Find where the given text appears and provide that cell's center as (x, y) coordinate. 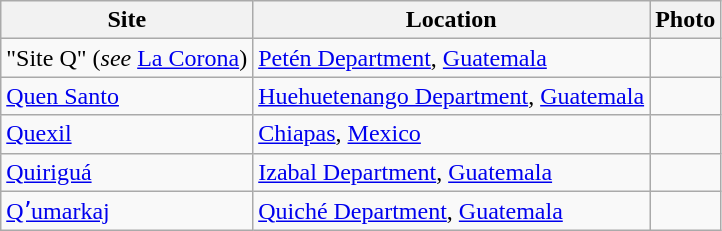
Izabal Department, Guatemala (452, 172)
Petén Department, Guatemala (452, 58)
Quiriguá (127, 172)
Chiapas, Mexico (452, 134)
Location (452, 20)
"Site Q" (see La Corona) (127, 58)
Qʼumarkaj (127, 211)
Quiché Department, Guatemala (452, 211)
Quexil (127, 134)
Site (127, 20)
Huehuetenango Department, Guatemala (452, 96)
Quen Santo (127, 96)
Photo (686, 20)
